Scan for the cell matching the given text and deliver its [x, y] coordinate at center. 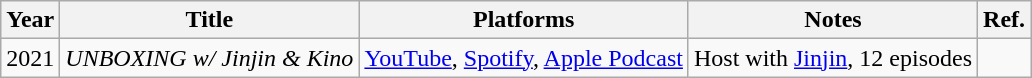
UNBOXING w/ Jinjin & Kino [210, 58]
Host with Jinjin, 12 episodes [832, 58]
2021 [30, 58]
Year [30, 20]
Notes [832, 20]
Platforms [524, 20]
Ref. [1004, 20]
Title [210, 20]
YouTube, Spotify, Apple Podcast [524, 58]
